Find where the given text appears and provide that cell's center as [X, Y] coordinate. 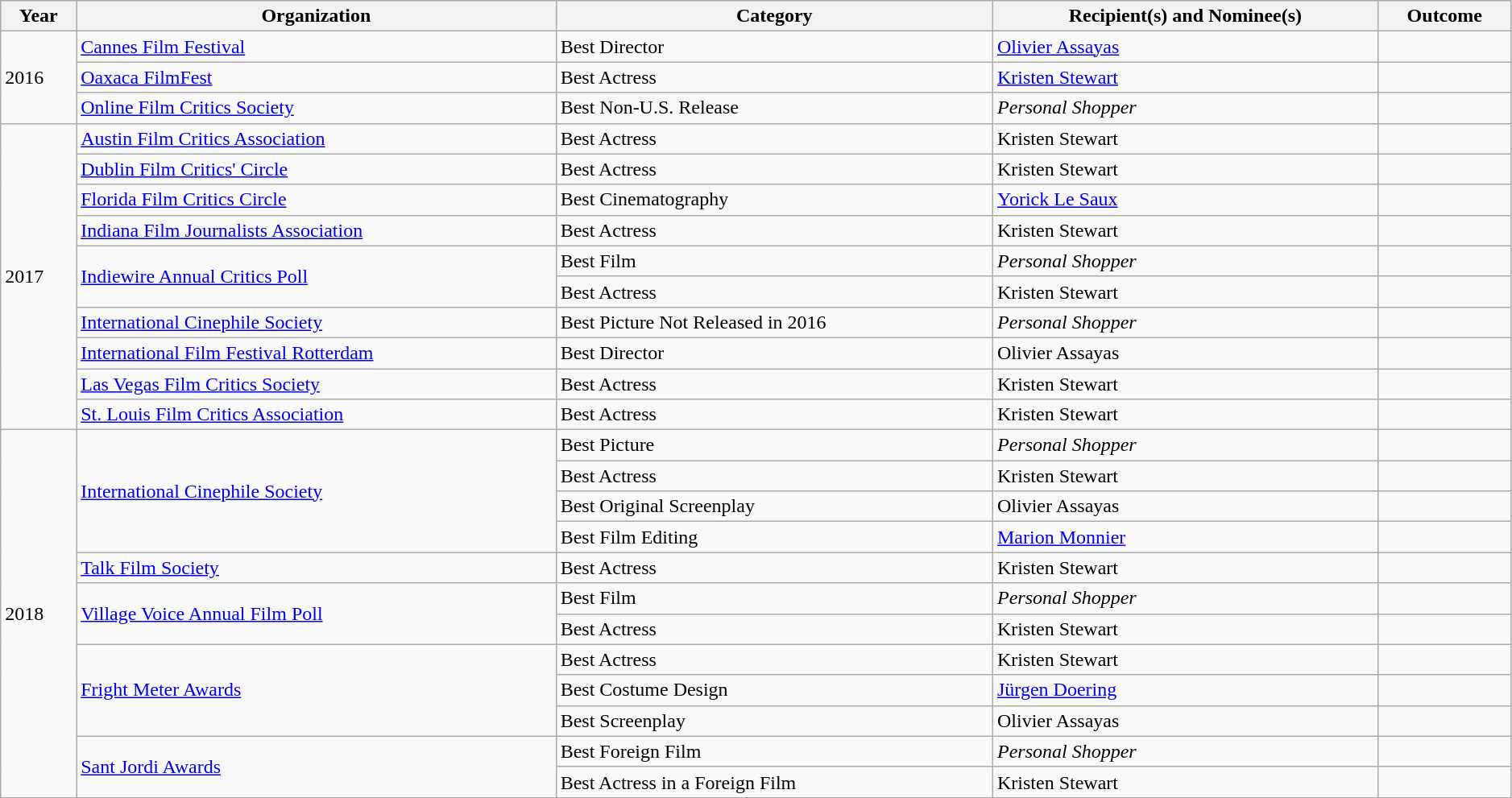
Category [774, 16]
Dublin Film Critics' Circle [316, 169]
Best Cinematography [774, 200]
Florida Film Critics Circle [316, 200]
Recipient(s) and Nominee(s) [1185, 16]
Best Non-U.S. Release [774, 108]
Best Film Editing [774, 537]
Marion Monnier [1185, 537]
St. Louis Film Critics Association [316, 415]
Indiewire Annual Critics Poll [316, 276]
International Film Festival Rotterdam [316, 353]
Cannes Film Festival [316, 47]
Oaxaca FilmFest [316, 77]
Village Voice Annual Film Poll [316, 614]
Jürgen Doering [1185, 690]
Indiana Film Journalists Association [316, 230]
Best Picture Not Released in 2016 [774, 322]
Best Original Screenplay [774, 507]
Online Film Critics Society [316, 108]
2018 [39, 614]
Year [39, 16]
Best Screenplay [774, 721]
Outcome [1444, 16]
Organization [316, 16]
Austin Film Critics Association [316, 139]
Best Picture [774, 445]
2016 [39, 77]
Talk Film Society [316, 568]
Fright Meter Awards [316, 690]
Sant Jordi Awards [316, 767]
Las Vegas Film Critics Society [316, 384]
Best Costume Design [774, 690]
Best Foreign Film [774, 751]
2017 [39, 277]
Yorick Le Saux [1185, 200]
Best Actress in a Foreign Film [774, 782]
